Capture the cell that displays the provided text and extract its [X, Y] central coordinate. 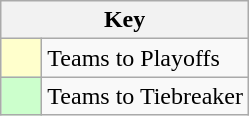
Teams to Tiebreaker [146, 96]
Key [125, 20]
Teams to Playoffs [146, 58]
